Find where the given text appears and provide that cell's center as (X, Y) coordinate. 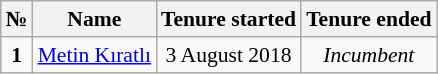
1 (17, 55)
Tenure ended (368, 19)
3 August 2018 (228, 55)
№ (17, 19)
Metin Kıratlı (94, 55)
Incumbent (368, 55)
Name (94, 19)
Tenure started (228, 19)
